Search for the cell housing the specified text and yield its [x, y] center coordinate. 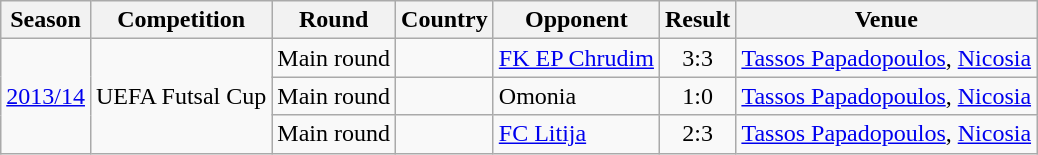
Opponent [576, 20]
Season [46, 20]
FC Litija [576, 134]
1:0 [697, 96]
FK EP Chrudim [576, 58]
UEFA Futsal Cup [180, 96]
Round [334, 20]
Venue [886, 20]
Country [445, 20]
2:3 [697, 134]
2013/14 [46, 96]
Competition [180, 20]
Omonia [576, 96]
Result [697, 20]
3:3 [697, 58]
